Scan for the cell matching the given text and deliver its [X, Y] coordinate at center. 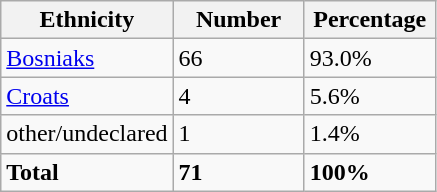
1.4% [370, 134]
Total [87, 172]
5.6% [370, 96]
other/undeclared [87, 134]
1 [238, 134]
100% [370, 172]
Croats [87, 96]
93.0% [370, 58]
Bosniaks [87, 58]
Ethnicity [87, 20]
66 [238, 58]
4 [238, 96]
71 [238, 172]
Number [238, 20]
Percentage [370, 20]
